Provide the (x, y) coordinate of the cell's center where the given text is located.  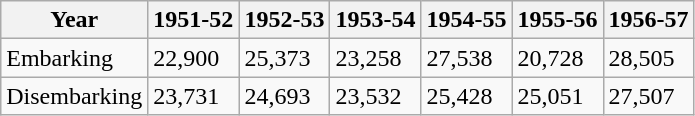
23,731 (194, 96)
1954-55 (466, 20)
20,728 (558, 58)
1952-53 (284, 20)
1951-52 (194, 20)
27,538 (466, 58)
25,051 (558, 96)
27,507 (648, 96)
1953-54 (376, 20)
23,532 (376, 96)
28,505 (648, 58)
1956-57 (648, 20)
Embarking (74, 58)
25,373 (284, 58)
23,258 (376, 58)
1955-56 (558, 20)
22,900 (194, 58)
Disembarking (74, 96)
24,693 (284, 96)
Year (74, 20)
25,428 (466, 96)
